Capture the cell that displays the provided text and extract its (x, y) central coordinate. 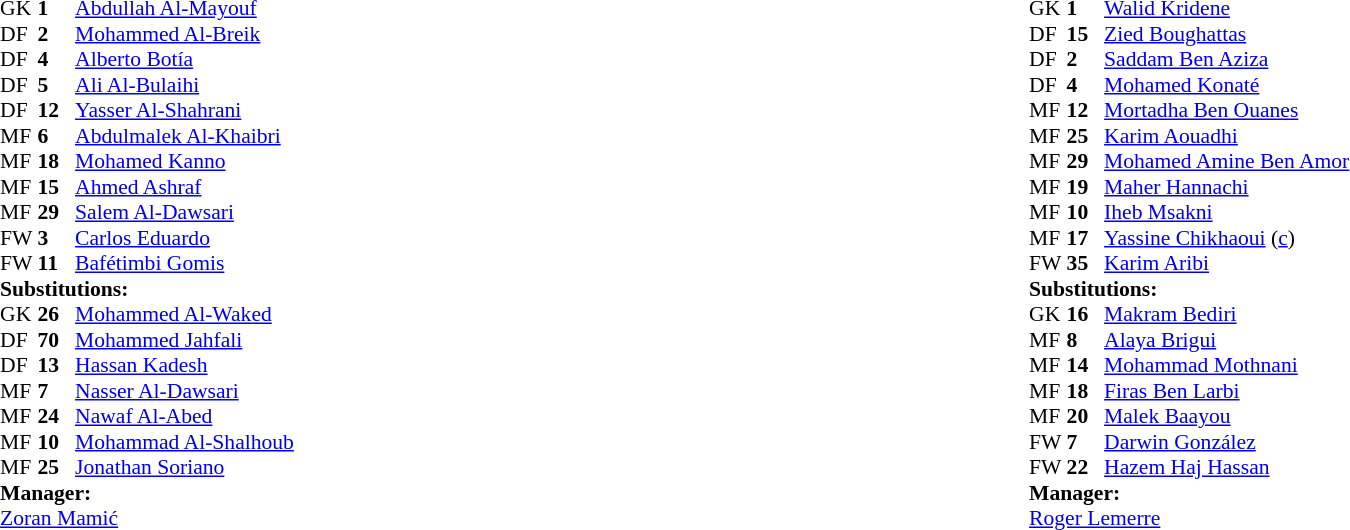
Ahmed Ashraf (184, 187)
Malek Baayou (1226, 417)
Saddam Ben Aziza (1226, 59)
Zied Boughattas (1226, 34)
Makram Bediri (1226, 315)
20 (1086, 417)
Mohamed Kanno (184, 161)
Carlos Eduardo (184, 238)
Yassine Chikhaoui (c) (1226, 238)
Mohamed Amine Ben Amor (1226, 161)
Hazem Haj Hassan (1226, 467)
26 (57, 315)
Mohammad Mothnani (1226, 365)
Ali Al-Bulaihi (184, 85)
35 (1086, 263)
Firas Ben Larbi (1226, 391)
22 (1086, 467)
Maher Hannachi (1226, 187)
5 (57, 85)
Mohammed Al-Breik (184, 34)
14 (1086, 365)
Bafétimbi Gomis (184, 263)
3 (57, 238)
19 (1086, 187)
6 (57, 136)
24 (57, 417)
8 (1086, 340)
Mortadha Ben Ouanes (1226, 111)
Nawaf Al-Abed (184, 417)
Karim Aribi (1226, 263)
70 (57, 340)
Alaya Brigui (1226, 340)
Jonathan Soriano (184, 467)
Iheb Msakni (1226, 213)
Salem Al-Dawsari (184, 213)
Darwin González (1226, 442)
Mohammad Al-Shalhoub (184, 442)
Alberto Botía (184, 59)
11 (57, 263)
Mohamed Konaté (1226, 85)
Karim Aouadhi (1226, 136)
Abdulmalek Al-Khaibri (184, 136)
13 (57, 365)
17 (1086, 238)
Hassan Kadesh (184, 365)
16 (1086, 315)
Mohammed Al-Waked (184, 315)
Mohammed Jahfali (184, 340)
Yasser Al-Shahrani (184, 111)
Nasser Al-Dawsari (184, 391)
